Search for the cell housing the specified text and yield its (x, y) center coordinate. 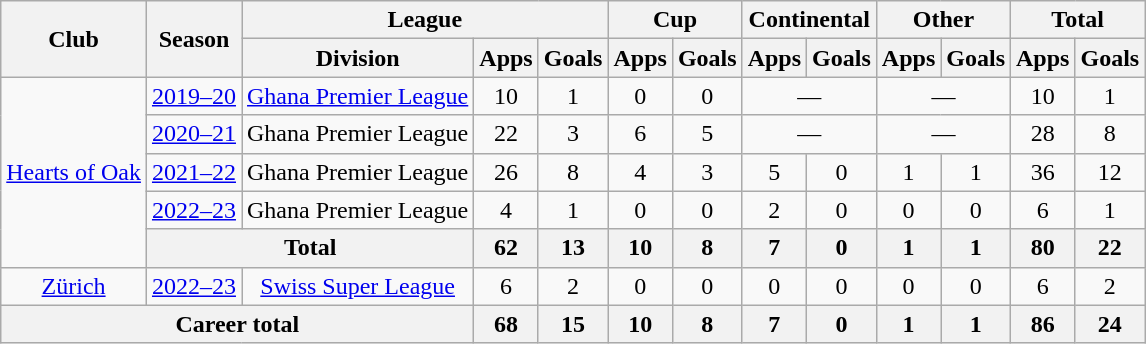
86 (1043, 324)
Zürich (74, 286)
Continental (809, 20)
Season (194, 39)
68 (506, 324)
Hearts of Oak (74, 172)
Club (74, 39)
24 (1110, 324)
12 (1110, 172)
62 (506, 248)
15 (573, 324)
26 (506, 172)
28 (1043, 134)
League (425, 20)
Career total (238, 324)
2020–21 (194, 134)
Other (943, 20)
Division (358, 58)
Swiss Super League (358, 286)
2019–20 (194, 96)
36 (1043, 172)
Cup (675, 20)
80 (1043, 248)
13 (573, 248)
2021–22 (194, 172)
